Return the [x, y] coordinate for the center point of the cell that contains the specified text.  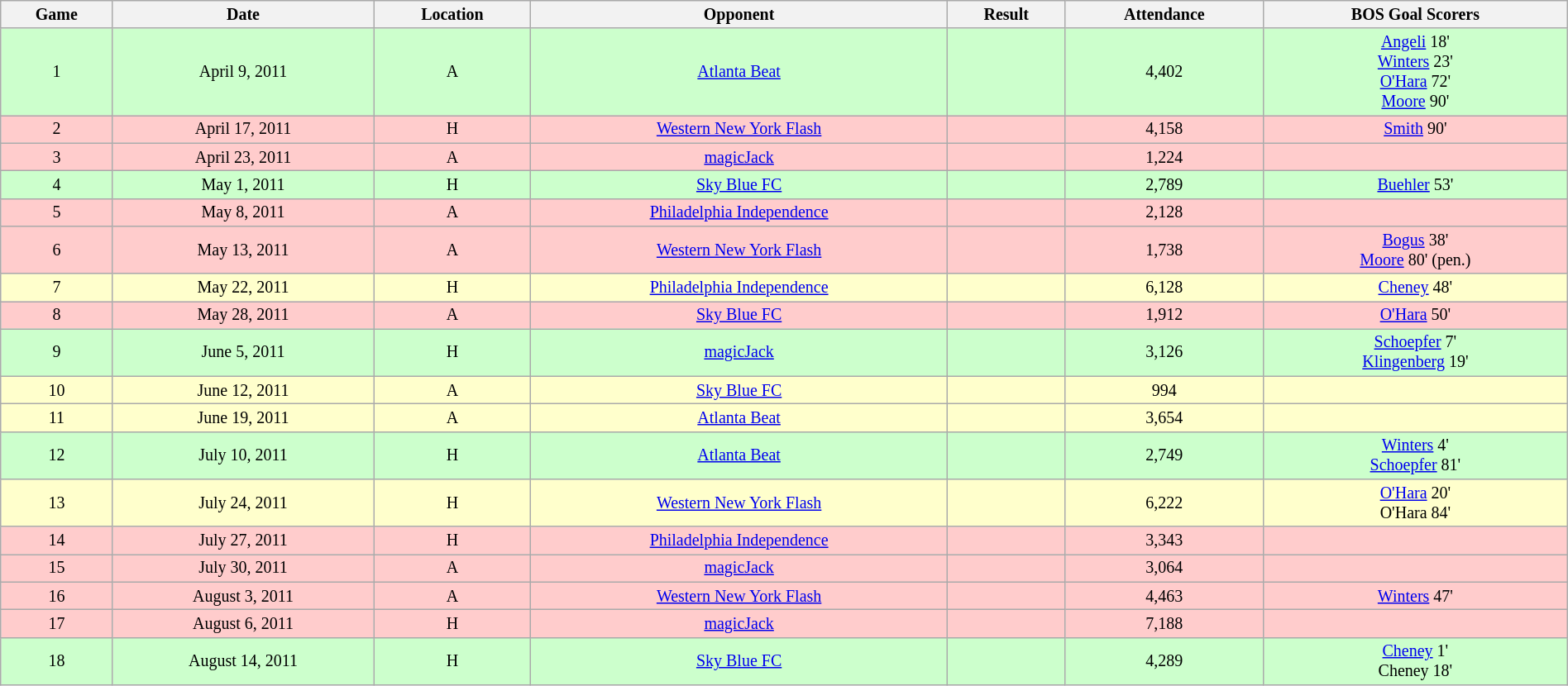
17 [56, 623]
7,188 [1164, 623]
April 17, 2011 [243, 129]
Cheney 48' [1416, 288]
2 [56, 129]
5 [56, 212]
7 [56, 288]
June 12, 2011 [243, 390]
July 27, 2011 [243, 541]
1,738 [1164, 250]
4,463 [1164, 597]
Angeli 18'Winters 23'O'Hara 72'Moore 90' [1416, 73]
2,749 [1164, 456]
May 13, 2011 [243, 250]
June 19, 2011 [243, 418]
12 [56, 456]
3,654 [1164, 418]
4,158 [1164, 129]
1 [56, 73]
994 [1164, 390]
13 [56, 503]
Winters 47' [1416, 597]
O'Hara 50' [1416, 316]
July 10, 2011 [243, 456]
O'Hara 20'O'Hara 84' [1416, 503]
6 [56, 250]
Winters 4'Schoepfer 81' [1416, 456]
14 [56, 541]
May 8, 2011 [243, 212]
Buehler 53' [1416, 185]
11 [56, 418]
3 [56, 157]
August 14, 2011 [243, 661]
April 9, 2011 [243, 73]
July 30, 2011 [243, 569]
15 [56, 569]
10 [56, 390]
Smith 90' [1416, 129]
3,343 [1164, 541]
6,222 [1164, 503]
4 [56, 185]
Attendance [1164, 15]
8 [56, 316]
16 [56, 597]
Game [56, 15]
Date [243, 15]
6,128 [1164, 288]
2,128 [1164, 212]
3,064 [1164, 569]
BOS Goal Scorers [1416, 15]
3,126 [1164, 352]
August 3, 2011 [243, 597]
1,912 [1164, 316]
Result [1006, 15]
Cheney 1'Cheney 18' [1416, 661]
May 1, 2011 [243, 185]
18 [56, 661]
May 22, 2011 [243, 288]
Opponent [739, 15]
4,289 [1164, 661]
Location [452, 15]
2,789 [1164, 185]
July 24, 2011 [243, 503]
April 23, 2011 [243, 157]
August 6, 2011 [243, 623]
May 28, 2011 [243, 316]
1,224 [1164, 157]
June 5, 2011 [243, 352]
4,402 [1164, 73]
Bogus 38'Moore 80' (pen.) [1416, 250]
9 [56, 352]
Schoepfer 7'Klingenberg 19' [1416, 352]
